Search for the cell housing the specified text and yield its [x, y] center coordinate. 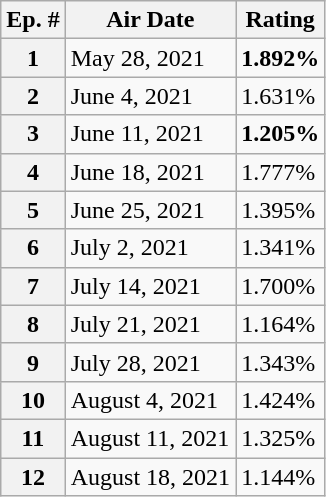
12 [33, 477]
August 18, 2021 [150, 477]
1.395% [280, 210]
July 14, 2021 [150, 286]
June 25, 2021 [150, 210]
August 11, 2021 [150, 438]
1.341% [280, 248]
May 28, 2021 [150, 58]
10 [33, 400]
2 [33, 96]
7 [33, 286]
1.631% [280, 96]
9 [33, 362]
Rating [280, 20]
1.205% [280, 134]
July 21, 2021 [150, 324]
June 18, 2021 [150, 172]
Ep. # [33, 20]
July 28, 2021 [150, 362]
5 [33, 210]
1.144% [280, 477]
July 2, 2021 [150, 248]
4 [33, 172]
1 [33, 58]
3 [33, 134]
1.777% [280, 172]
1.424% [280, 400]
11 [33, 438]
June 11, 2021 [150, 134]
Air Date [150, 20]
1.343% [280, 362]
June 4, 2021 [150, 96]
August 4, 2021 [150, 400]
6 [33, 248]
8 [33, 324]
1.164% [280, 324]
1.325% [280, 438]
1.700% [280, 286]
1.892% [280, 58]
